Return [X, Y] of the center of cell containing provided text 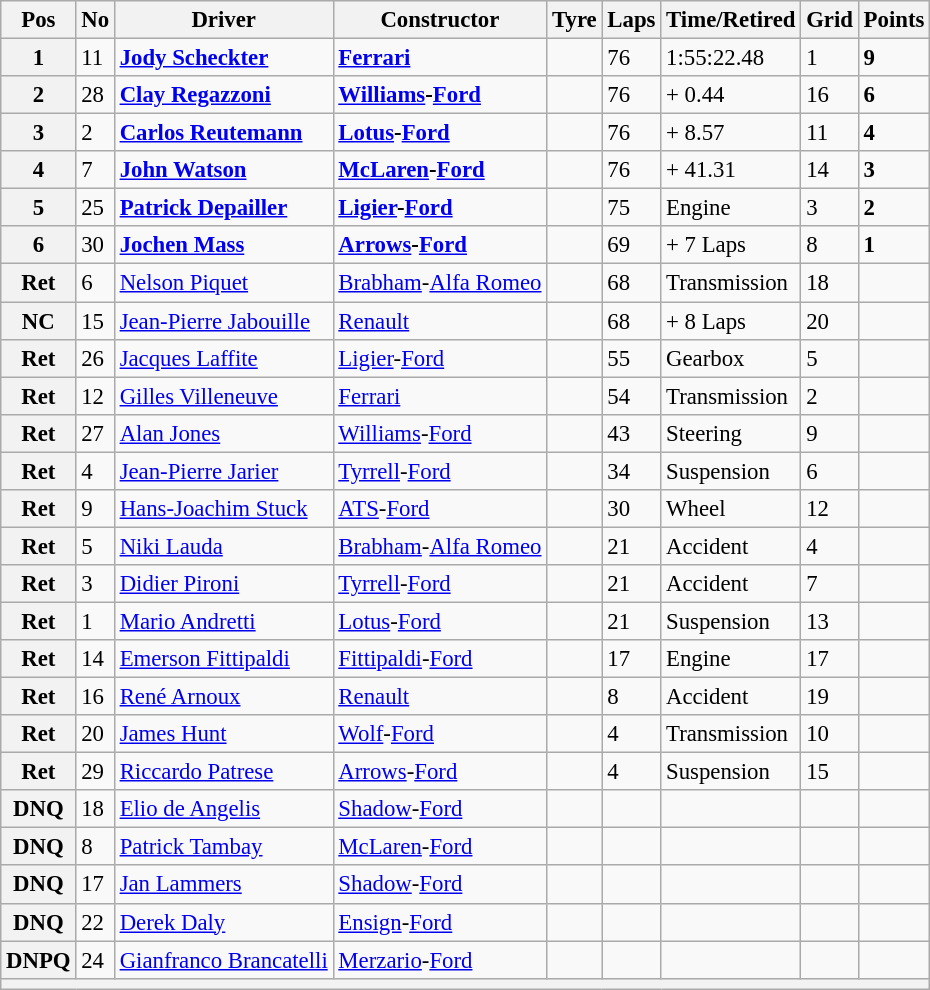
Wolf-Ford [440, 734]
Gearbox [731, 358]
Niki Lauda [224, 546]
Carlos Reutemann [224, 133]
Points [894, 20]
Mario Andretti [224, 621]
10 [830, 734]
Laps [632, 20]
25 [95, 208]
Fittipaldi-Ford [440, 659]
Constructor [440, 20]
Steering [731, 433]
Hans-Joachim Stuck [224, 509]
Grid [830, 20]
René Arnoux [224, 697]
James Hunt [224, 734]
+ 8.57 [731, 133]
Riccardo Patrese [224, 772]
Wheel [731, 509]
Patrick Depailler [224, 208]
27 [95, 433]
Emerson Fittipaldi [224, 659]
43 [632, 433]
Jochen Mass [224, 245]
Patrick Tambay [224, 847]
28 [95, 95]
+ 7 Laps [731, 245]
Didier Pironi [224, 584]
ATS-Ford [440, 509]
Jean-Pierre Jabouille [224, 321]
Time/Retired [731, 20]
+ 8 Laps [731, 321]
1:55:22.48 [731, 58]
Gilles Villeneuve [224, 396]
Alan Jones [224, 433]
Clay Regazzoni [224, 95]
Merzario-Ford [440, 960]
29 [95, 772]
Derek Daly [224, 922]
Jacques Laffite [224, 358]
John Watson [224, 170]
Nelson Piquet [224, 283]
69 [632, 245]
54 [632, 396]
Ensign-Ford [440, 922]
No [95, 20]
+ 0.44 [731, 95]
+ 41.31 [731, 170]
Jody Scheckter [224, 58]
DNPQ [38, 960]
13 [830, 621]
Jan Lammers [224, 885]
34 [632, 471]
Jean-Pierre Jarier [224, 471]
Pos [38, 20]
19 [830, 697]
Gianfranco Brancatelli [224, 960]
55 [632, 358]
75 [632, 208]
Driver [224, 20]
Tyre [574, 20]
22 [95, 922]
24 [95, 960]
NC [38, 321]
Elio de Angelis [224, 809]
26 [95, 358]
